Locate the cell with the specified text and output its (x, y) center coordinate. 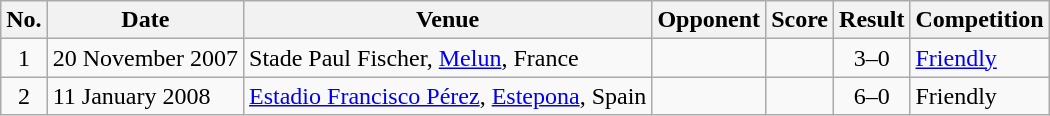
1 (24, 58)
3–0 (872, 58)
Result (872, 20)
Date (145, 20)
11 January 2008 (145, 96)
Estadio Francisco Pérez, Estepona, Spain (448, 96)
Competition (980, 20)
Opponent (709, 20)
Venue (448, 20)
No. (24, 20)
6–0 (872, 96)
Stade Paul Fischer, Melun, France (448, 58)
20 November 2007 (145, 58)
Score (800, 20)
2 (24, 96)
